Determine the [x, y] coordinate at the center of the cell enclosing the given text.  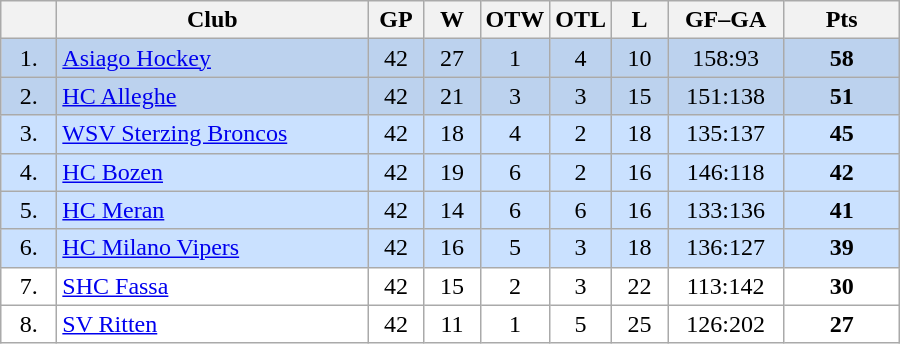
Asiago Hockey [212, 58]
11 [452, 324]
6. [29, 248]
OTL [581, 20]
151:138 [726, 96]
21 [452, 96]
10 [640, 58]
41 [842, 210]
SV Ritten [212, 324]
Pts [842, 20]
GF–GA [726, 20]
1. [29, 58]
45 [842, 134]
113:142 [726, 286]
146:118 [726, 172]
HC Bozen [212, 172]
58 [842, 58]
30 [842, 286]
HC Milano Vipers [212, 248]
W [452, 20]
25 [640, 324]
158:93 [726, 58]
HC Alleghe [212, 96]
Club [212, 20]
126:202 [726, 324]
4. [29, 172]
8. [29, 324]
22 [640, 286]
39 [842, 248]
OTW [515, 20]
7. [29, 286]
19 [452, 172]
L [640, 20]
14 [452, 210]
2. [29, 96]
133:136 [726, 210]
SHC Fassa [212, 286]
5. [29, 210]
136:127 [726, 248]
51 [842, 96]
GP [396, 20]
3. [29, 134]
135:137 [726, 134]
HC Meran [212, 210]
WSV Sterzing Broncos [212, 134]
